Identify which cell holds the provided text, then report its [X, Y] central coordinate. 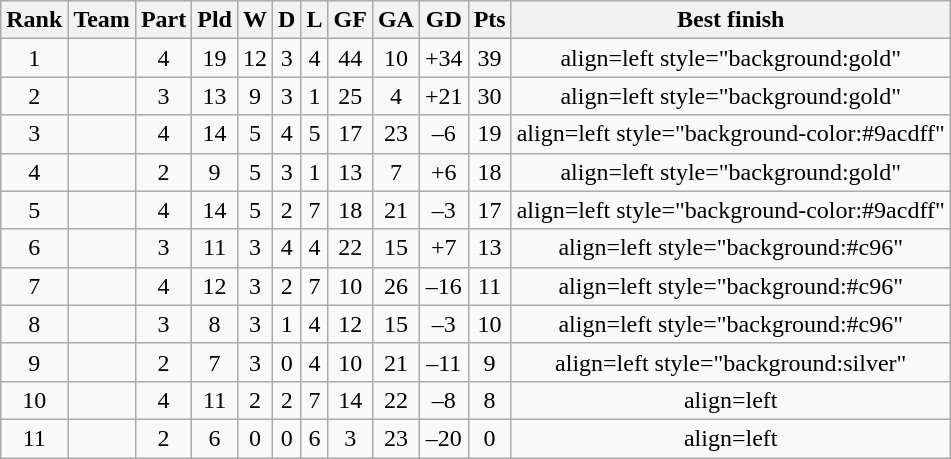
44 [350, 58]
–16 [444, 286]
Team [102, 20]
30 [490, 96]
Pld [215, 20]
25 [350, 96]
26 [396, 286]
Pts [490, 20]
39 [490, 58]
Part [163, 20]
GD [444, 20]
Best finish [730, 20]
GF [350, 20]
+6 [444, 172]
–20 [444, 438]
–11 [444, 362]
–8 [444, 400]
W [254, 20]
D [287, 20]
+7 [444, 248]
GA [396, 20]
L [314, 20]
–6 [444, 134]
+21 [444, 96]
align=left style="background:silver" [730, 362]
Rank [34, 20]
+34 [444, 58]
